Identify which cell holds the provided text, then report its [X, Y] central coordinate. 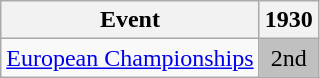
2nd [288, 58]
Event [130, 20]
1930 [288, 20]
European Championships [130, 58]
